Search for the cell housing the specified text and yield its (X, Y) center coordinate. 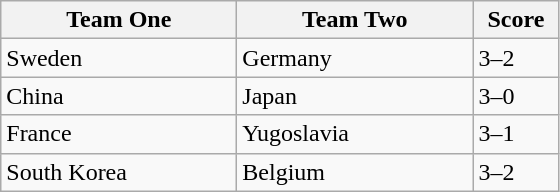
Score (516, 20)
Japan (355, 96)
Belgium (355, 172)
France (119, 134)
Team One (119, 20)
Germany (355, 58)
South Korea (119, 172)
Team Two (355, 20)
China (119, 96)
3–0 (516, 96)
Yugoslavia (355, 134)
3–1 (516, 134)
Sweden (119, 58)
